Provide the (X, Y) coordinate of the cell's center where the given text is located.  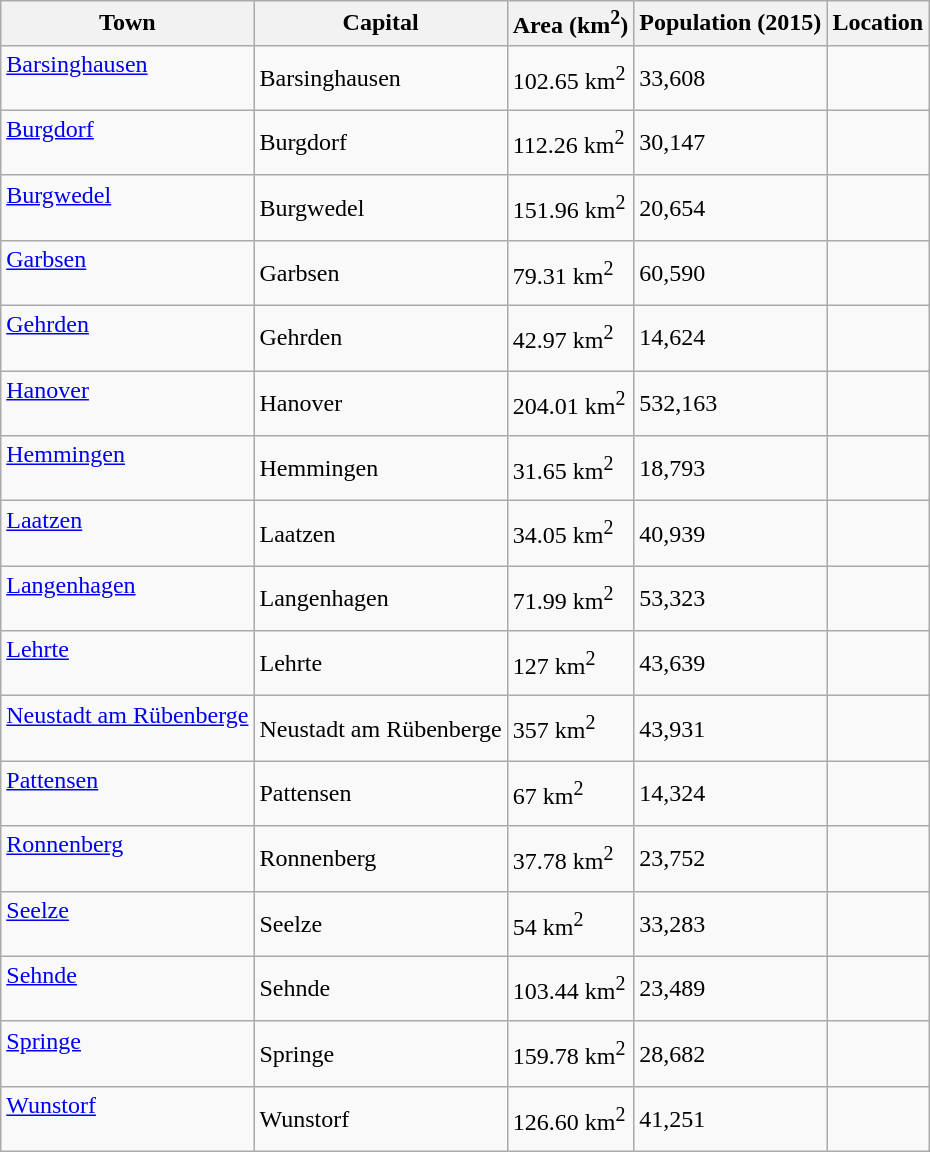
23,489 (730, 988)
204.01 km2 (570, 404)
40,939 (730, 534)
31.65 km2 (570, 468)
41,251 (730, 1118)
151.96 km2 (570, 208)
20,654 (730, 208)
159.78 km2 (570, 1054)
Population (2015) (730, 24)
127 km2 (570, 664)
28,682 (730, 1054)
23,752 (730, 858)
14,624 (730, 338)
43,931 (730, 728)
33,608 (730, 78)
43,639 (730, 664)
30,147 (730, 142)
532,163 (730, 404)
53,323 (730, 598)
Location (878, 24)
37.78 km2 (570, 858)
42.97 km2 (570, 338)
60,590 (730, 272)
79.31 km2 (570, 272)
112.26 km2 (570, 142)
18,793 (730, 468)
14,324 (730, 794)
71.99 km2 (570, 598)
102.65 km2 (570, 78)
103.44 km2 (570, 988)
126.60 km2 (570, 1118)
33,283 (730, 924)
Area (km2) (570, 24)
357 km2 (570, 728)
54 km2 (570, 924)
Capital (380, 24)
34.05 km2 (570, 534)
Town (128, 24)
67 km2 (570, 794)
